Detect which cell encompasses the target text, then output its (X, Y) center coordinate. 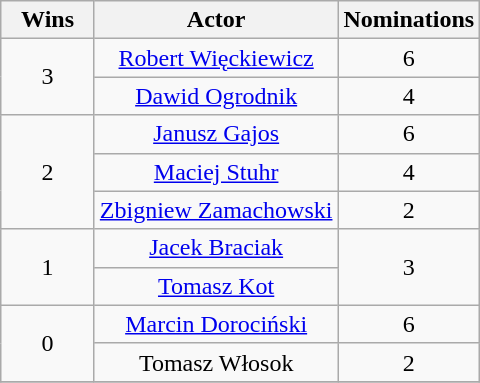
0 (48, 343)
Robert Więckiewicz (216, 58)
Maciej Stuhr (216, 172)
Tomasz Kot (216, 286)
Zbigniew Zamachowski (216, 210)
Marcin Dorociński (216, 324)
Janusz Gajos (216, 134)
Actor (216, 20)
Dawid Ogrodnik (216, 96)
Jacek Braciak (216, 248)
Nominations (409, 20)
1 (48, 267)
Tomasz Włosok (216, 362)
Wins (48, 20)
